Output the [x, y] coordinate of the center of the cell containing the given text.  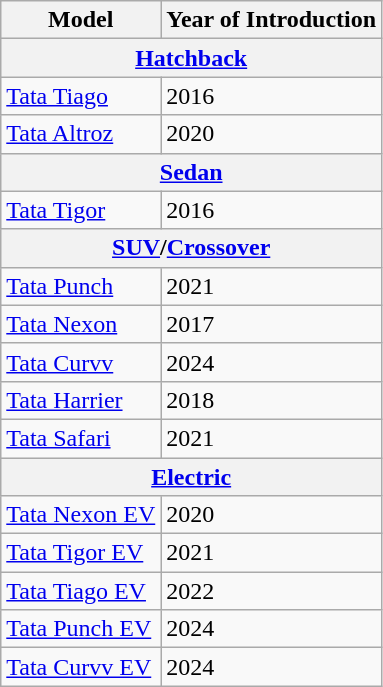
Electric [192, 477]
2018 [272, 400]
Sedan [192, 172]
Tata Nexon EV [81, 515]
Tata Tigor [81, 210]
Tata Nexon [81, 324]
Tata Harrier [81, 400]
Tata Tiago [81, 96]
SUV/Crossover [192, 248]
Hatchback [192, 58]
Tata Altroz [81, 134]
Tata Tiago EV [81, 591]
Tata Curvv EV [81, 667]
Year of Introduction [272, 20]
2022 [272, 591]
Model [81, 20]
Tata Curvv [81, 362]
Tata Tigor EV [81, 553]
2017 [272, 324]
Tata Punch EV [81, 629]
Tata Safari [81, 438]
Tata Punch [81, 286]
